Identify which cell holds the provided text, then report its (x, y) central coordinate. 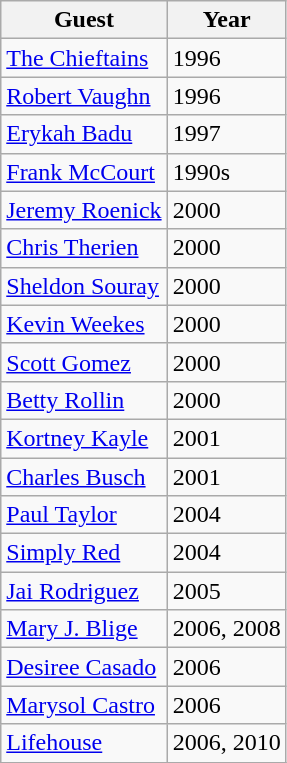
Jeremy Roenick (84, 210)
Scott Gomez (84, 362)
Paul Taylor (84, 515)
Erykah Badu (84, 134)
2006, 2010 (226, 743)
Simply Red (84, 553)
Year (226, 20)
Sheldon Souray (84, 286)
Mary J. Blige (84, 629)
2006, 2008 (226, 629)
Marysol Castro (84, 705)
Betty Rollin (84, 400)
Kortney Kayle (84, 438)
Lifehouse (84, 743)
Desiree Casado (84, 667)
1997 (226, 134)
Guest (84, 20)
Robert Vaughn (84, 96)
Kevin Weekes (84, 324)
The Chieftains (84, 58)
1990s (226, 172)
Jai Rodriguez (84, 591)
Chris Therien (84, 248)
Charles Busch (84, 477)
Frank McCourt (84, 172)
2005 (226, 591)
